Output the (X, Y) coordinate of the center of the cell containing the given text.  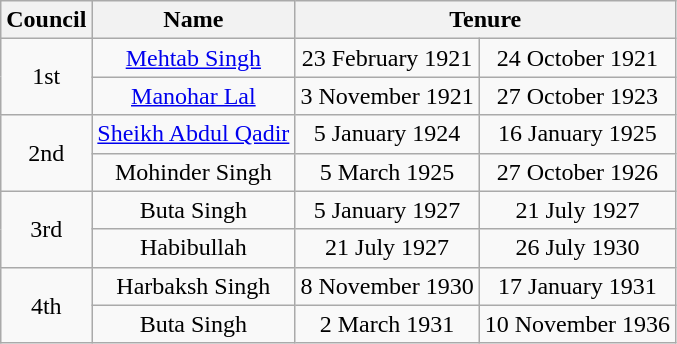
Mohinder Singh (194, 172)
2nd (46, 153)
5 March 1925 (387, 172)
8 November 1930 (387, 286)
Harbaksh Singh (194, 286)
26 July 1930 (577, 248)
3 November 1921 (387, 96)
Sheikh Abdul Qadir (194, 134)
16 January 1925 (577, 134)
27 October 1923 (577, 96)
Council (46, 20)
23 February 1921 (387, 58)
2 March 1931 (387, 324)
5 January 1927 (387, 210)
Manohar Lal (194, 96)
Tenure (486, 20)
4th (46, 305)
5 January 1924 (387, 134)
1st (46, 77)
24 October 1921 (577, 58)
Mehtab Singh (194, 58)
27 October 1926 (577, 172)
3rd (46, 229)
17 January 1931 (577, 286)
Name (194, 20)
10 November 1936 (577, 324)
Habibullah (194, 248)
